Output the (x, y) coordinate of the center of the cell containing the given text.  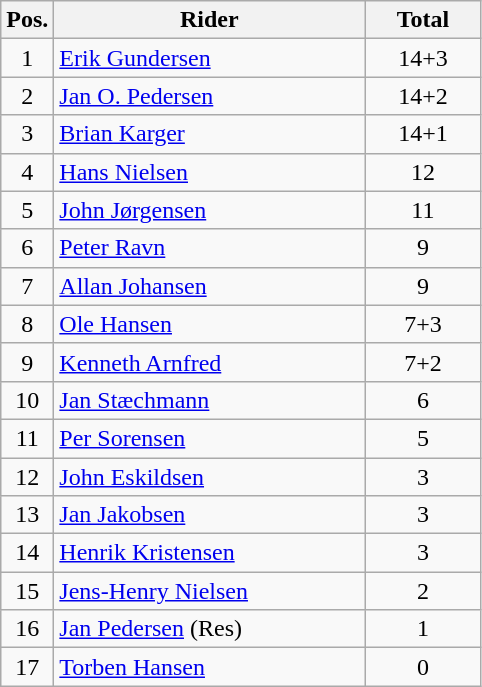
Jan O. Pedersen (210, 96)
Per Sorensen (210, 438)
Peter Ravn (210, 248)
John Eskildsen (210, 477)
Jan Jakobsen (210, 515)
14+1 (423, 134)
Jens-Henry Nielsen (210, 591)
7+3 (423, 324)
17 (28, 667)
Kenneth Arnfred (210, 362)
Allan Johansen (210, 286)
Rider (210, 20)
Ole Hansen (210, 324)
4 (28, 172)
Torben Hansen (210, 667)
John Jørgensen (210, 210)
7+2 (423, 362)
16 (28, 629)
Total (423, 20)
Erik Gundersen (210, 58)
14+2 (423, 96)
0 (423, 667)
Hans Nielsen (210, 172)
7 (28, 286)
14+3 (423, 58)
Brian Karger (210, 134)
10 (28, 400)
15 (28, 591)
Jan Pedersen (Res) (210, 629)
14 (28, 553)
8 (28, 324)
Pos. (28, 20)
Jan Stæchmann (210, 400)
13 (28, 515)
Henrik Kristensen (210, 553)
